Detect which cell encompasses the target text, then output its [X, Y] center coordinate. 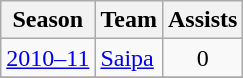
Saipa [129, 58]
Season [48, 20]
0 [202, 58]
2010–11 [48, 58]
Team [129, 20]
Assists [202, 20]
